For the text-containing cell, return its midpoint in [X, Y] coordinate format. 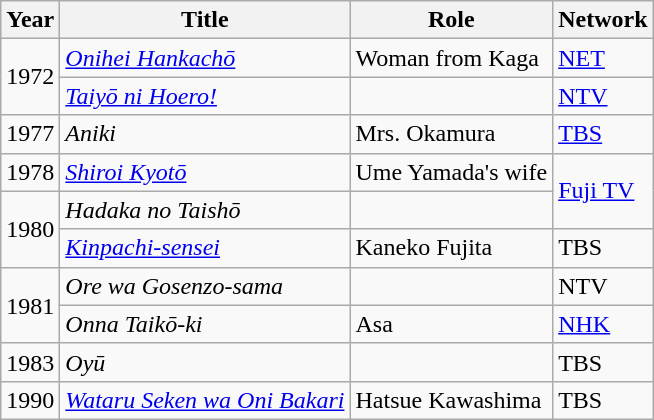
Taiyō ni Hoero! [205, 96]
1978 [30, 172]
Onihei Hankachō [205, 58]
Role [452, 20]
Hatsue Kawashima [452, 400]
Year [30, 20]
1981 [30, 305]
Hadaka no Taishō [205, 210]
Kaneko Fujita [452, 248]
Mrs. Okamura [452, 134]
1972 [30, 77]
Kinpachi-sensei [205, 248]
NHK [603, 324]
Ore wa Gosenzo-sama [205, 286]
Onna Taikō-ki [205, 324]
1980 [30, 229]
Woman from Kaga [452, 58]
Title [205, 20]
Wataru Seken wa Oni Bakari [205, 400]
Fuji TV [603, 191]
Oyū [205, 362]
Network [603, 20]
Asa [452, 324]
1990 [30, 400]
NET [603, 58]
Aniki [205, 134]
1977 [30, 134]
1983 [30, 362]
Shiroi Kyotō [205, 172]
Ume Yamada's wife [452, 172]
